Provide the (x, y) coordinate of the cell's center where the given text is located.  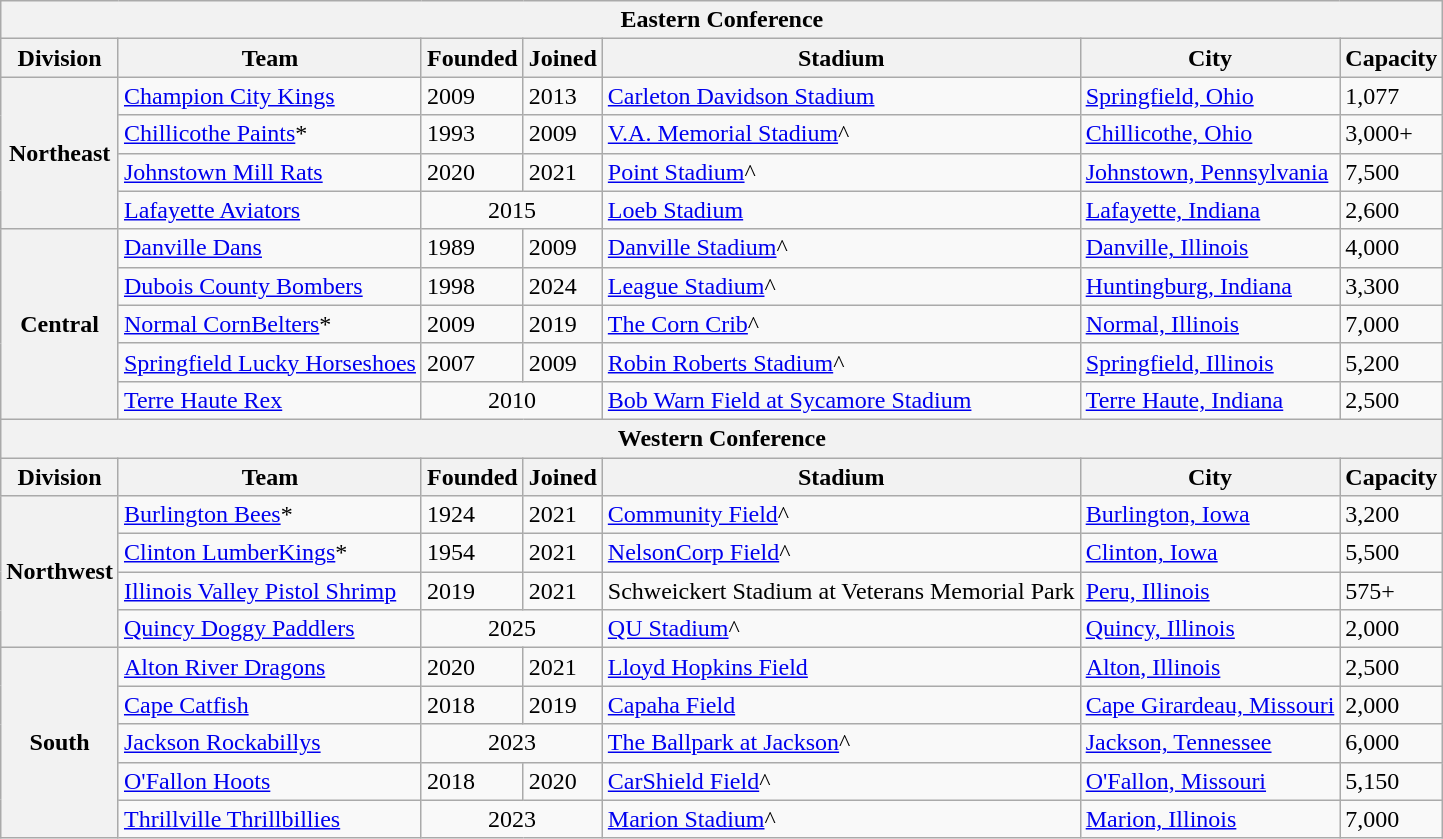
O'Fallon Hoots (270, 781)
Terre Haute Rex (270, 400)
5,150 (1392, 781)
The Corn Crib^ (841, 324)
Springfield, Ohio (1210, 96)
League Stadium^ (841, 286)
2025 (512, 629)
Community Field^ (841, 515)
1954 (472, 553)
2,600 (1392, 210)
Loeb Stadium (841, 210)
Northwest (60, 572)
Clinton, Iowa (1210, 553)
Capaha Field (841, 705)
Johnstown, Pennsylvania (1210, 172)
Bob Warn Field at Sycamore Stadium (841, 400)
Danville Dans (270, 248)
V.A. Memorial Stadium^ (841, 134)
Champion City Kings (270, 96)
Lloyd Hopkins Field (841, 667)
Lafayette, Indiana (1210, 210)
3,200 (1392, 515)
Point Stadium^ (841, 172)
The Ballpark at Jackson^ (841, 743)
Cape Girardeau, Missouri (1210, 705)
Burlington, Iowa (1210, 515)
NelsonCorp Field^ (841, 553)
Cape Catfish (270, 705)
Normal CornBelters* (270, 324)
Jackson Rockabillys (270, 743)
6,000 (1392, 743)
Schweickert Stadium at Veterans Memorial Park (841, 591)
Jackson, Tennessee (1210, 743)
Carleton Davidson Stadium (841, 96)
Northeast (60, 153)
Danville Stadium^ (841, 248)
Burlington Bees* (270, 515)
Springfield, Illinois (1210, 362)
2015 (512, 210)
Lafayette Aviators (270, 210)
CarShield Field^ (841, 781)
QU Stadium^ (841, 629)
Quincy, Illinois (1210, 629)
Robin Roberts Stadium^ (841, 362)
3,300 (1392, 286)
Johnstown Mill Rats (270, 172)
Normal, Illinois (1210, 324)
4,000 (1392, 248)
Thrillville Thrillbillies (270, 819)
Chillicothe Paints* (270, 134)
Western Conference (722, 438)
7,500 (1392, 172)
O'Fallon, Missouri (1210, 781)
575+ (1392, 591)
1993 (472, 134)
1,077 (1392, 96)
Eastern Conference (722, 20)
2010 (512, 400)
Huntingburg, Indiana (1210, 286)
Springfield Lucky Horseshoes (270, 362)
Dubois County Bombers (270, 286)
Danville, Illinois (1210, 248)
South (60, 743)
Quincy Doggy Paddlers (270, 629)
Chillicothe, Ohio (1210, 134)
Clinton LumberKings* (270, 553)
Marion, Illinois (1210, 819)
Alton, Illinois (1210, 667)
5,500 (1392, 553)
Alton River Dragons (270, 667)
2024 (562, 286)
2013 (562, 96)
Central (60, 324)
Peru, Illinois (1210, 591)
Terre Haute, Indiana (1210, 400)
2007 (472, 362)
1989 (472, 248)
Marion Stadium^ (841, 819)
1924 (472, 515)
Illinois Valley Pistol Shrimp (270, 591)
1998 (472, 286)
3,000+ (1392, 134)
5,200 (1392, 362)
